Extract the [x, y] coordinate from the center of the cell holding the provided text.  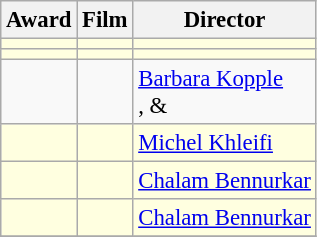
Award [39, 20]
Michel Khleifi [224, 143]
Film [105, 20]
Director [224, 20]
Barbara Kopple , & [224, 92]
Chalam Bennurkar [224, 181]
